Provide the [x, y] coordinate of the cell's center where the given text is located.  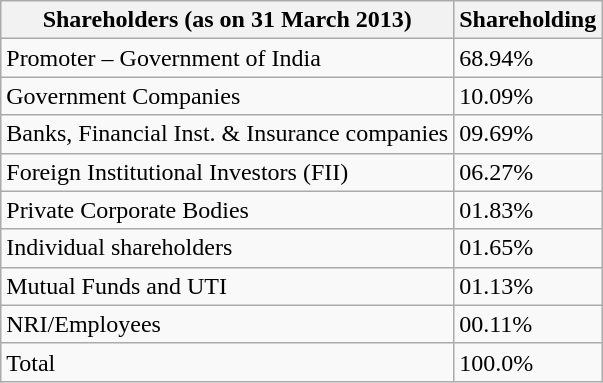
00.11% [528, 324]
Shareholders (as on 31 March 2013) [228, 20]
01.13% [528, 286]
Mutual Funds and UTI [228, 286]
Banks, Financial Inst. & Insurance companies [228, 134]
68.94% [528, 58]
Individual shareholders [228, 248]
06.27% [528, 172]
NRI/Employees [228, 324]
10.09% [528, 96]
09.69% [528, 134]
Foreign Institutional Investors (FII) [228, 172]
Shareholding [528, 20]
100.0% [528, 362]
01.65% [528, 248]
Total [228, 362]
01.83% [528, 210]
Private Corporate Bodies [228, 210]
Promoter – Government of India [228, 58]
Government Companies [228, 96]
